Identify which cell holds the provided text, then report its [X, Y] central coordinate. 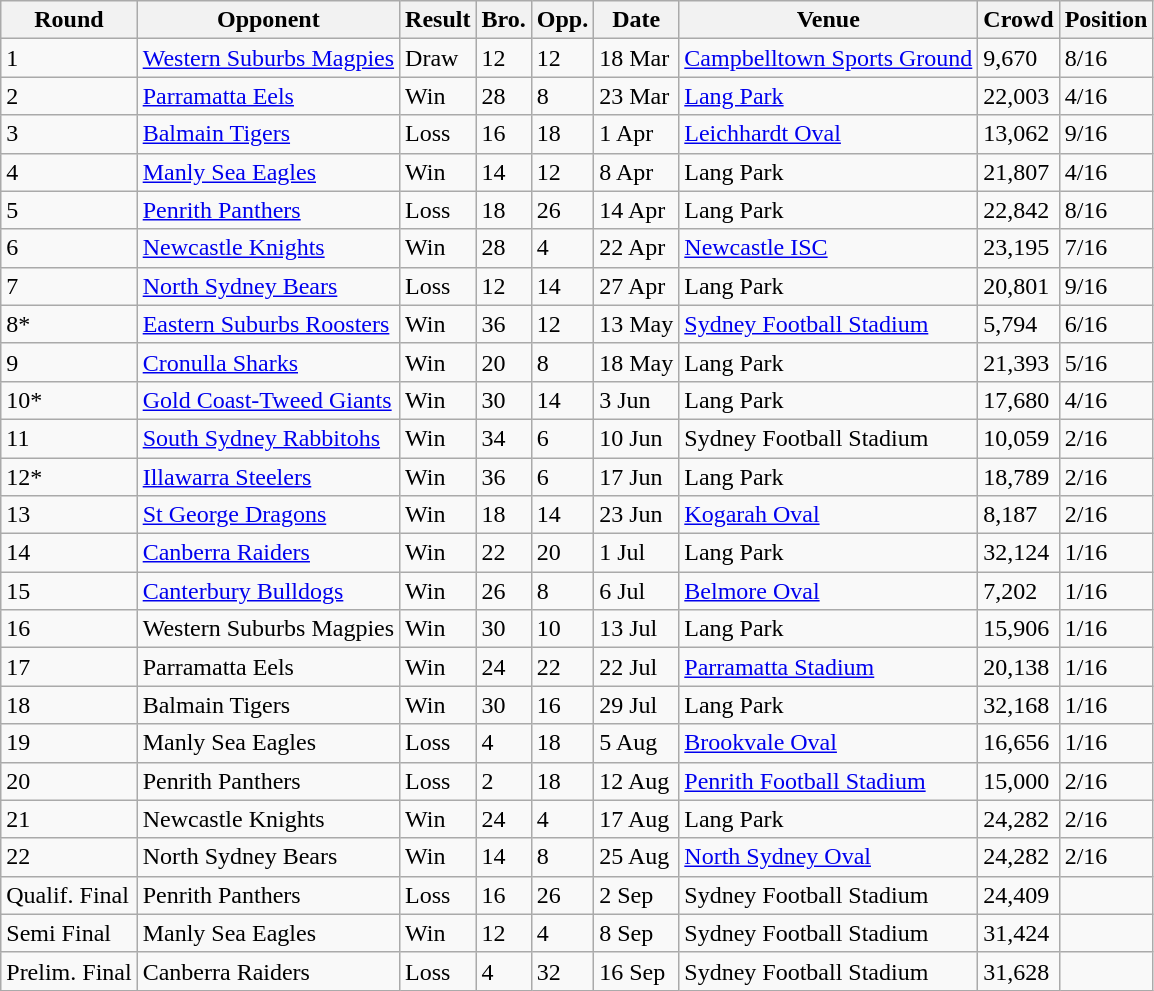
17 Aug [636, 819]
8,187 [1018, 515]
Leichhardt Oval [828, 134]
32,168 [1018, 705]
Belmore Oval [828, 591]
3 [69, 134]
13,062 [1018, 134]
31,424 [1018, 933]
9 [69, 362]
11 [69, 438]
1 [69, 58]
Qualif. Final [69, 895]
10 [562, 629]
21,393 [1018, 362]
22,003 [1018, 96]
Round [69, 20]
South Sydney Rabbitohs [268, 438]
9,670 [1018, 58]
18 Mar [636, 58]
12 Aug [636, 781]
North Sydney Oval [828, 857]
8 Apr [636, 172]
17,680 [1018, 400]
Prelim. Final [69, 971]
20,801 [1018, 286]
22,842 [1018, 210]
14 Apr [636, 210]
27 Apr [636, 286]
21,807 [1018, 172]
Crowd [1018, 20]
Opponent [268, 20]
32 [562, 971]
21 [69, 819]
5 [69, 210]
20,138 [1018, 667]
7/16 [1106, 248]
31,628 [1018, 971]
Penrith Football Stadium [828, 781]
13 [69, 515]
Semi Final [69, 933]
16 Sep [636, 971]
Result [438, 20]
St George Dragons [268, 515]
10 Jun [636, 438]
7 [69, 286]
32,124 [1018, 553]
Parramatta Stadium [828, 667]
Bro. [504, 20]
24,409 [1018, 895]
13 May [636, 324]
Position [1106, 20]
Newcastle ISC [828, 248]
Draw [438, 58]
Eastern Suburbs Roosters [268, 324]
6/16 [1106, 324]
17 Jun [636, 477]
13 Jul [636, 629]
23 Mar [636, 96]
Opp. [562, 20]
5/16 [1106, 362]
25 Aug [636, 857]
10* [69, 400]
18 May [636, 362]
Canterbury Bulldogs [268, 591]
16,656 [1018, 743]
Gold Coast-Tweed Giants [268, 400]
2 Sep [636, 895]
23,195 [1018, 248]
5,794 [1018, 324]
3 Jun [636, 400]
Date [636, 20]
10,059 [1018, 438]
19 [69, 743]
29 Jul [636, 705]
8 Sep [636, 933]
1 Apr [636, 134]
Campbelltown Sports Ground [828, 58]
22 Jul [636, 667]
18,789 [1018, 477]
7,202 [1018, 591]
Cronulla Sharks [268, 362]
Kogarah Oval [828, 515]
1 Jul [636, 553]
Brookvale Oval [828, 743]
12* [69, 477]
6 Jul [636, 591]
Venue [828, 20]
Illawarra Steelers [268, 477]
5 Aug [636, 743]
22 Apr [636, 248]
15 [69, 591]
17 [69, 667]
34 [504, 438]
8* [69, 324]
15,906 [1018, 629]
23 Jun [636, 515]
15,000 [1018, 781]
